Determine the [X, Y] coordinate at the center of the cell enclosing the given text.  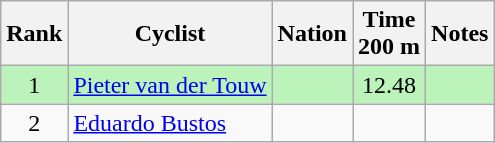
Rank [34, 34]
Cyclist [170, 34]
12.48 [388, 85]
Time200 m [388, 34]
Notes [460, 34]
Eduardo Bustos [170, 123]
2 [34, 123]
Nation [312, 34]
Pieter van der Touw [170, 85]
1 [34, 85]
